Find where the given text appears and provide that cell's center as (X, Y) coordinate. 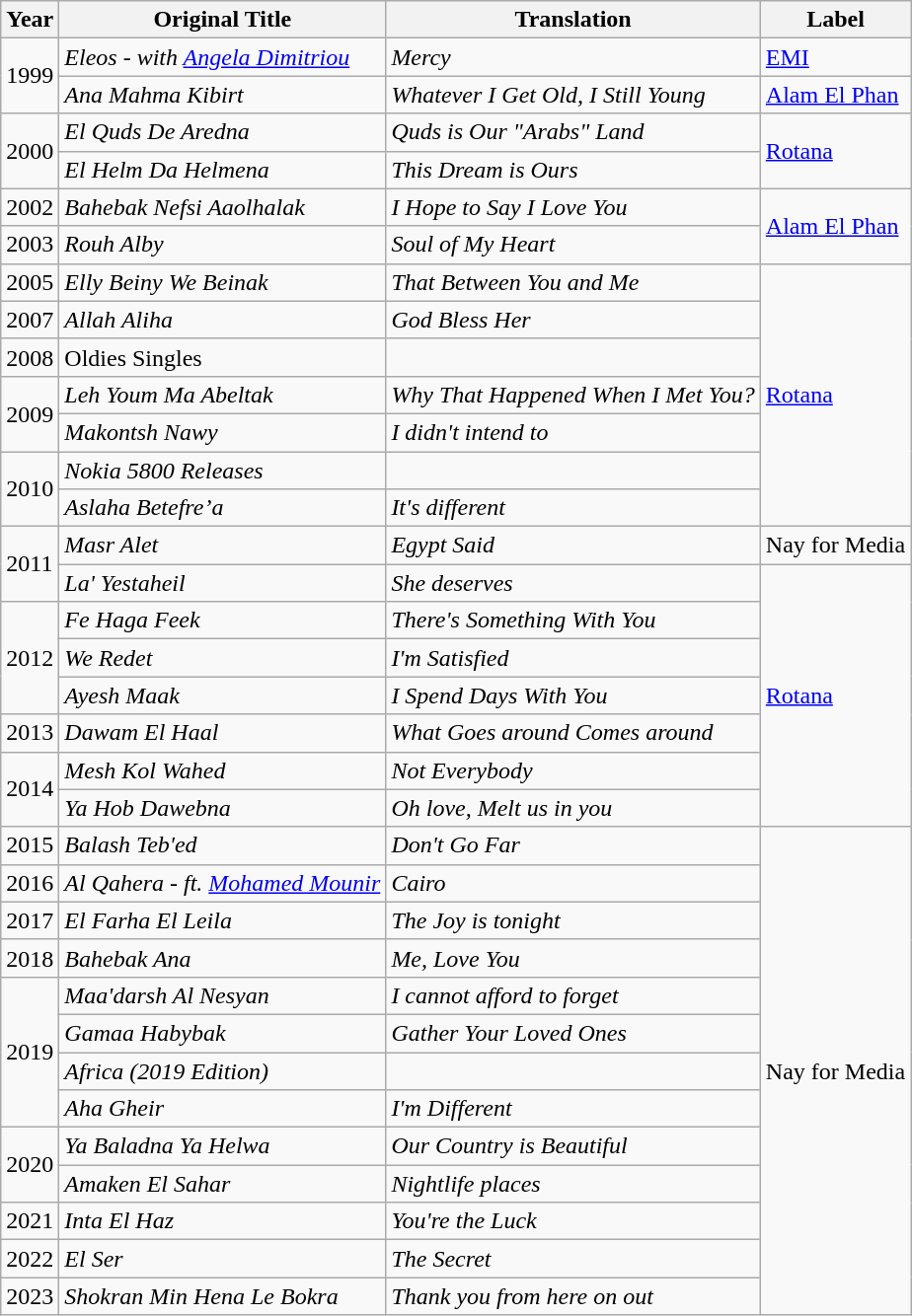
She deserves (572, 583)
2002 (30, 207)
2018 (30, 958)
Mesh Kol Wahed (223, 770)
2000 (30, 151)
EMI (835, 57)
Nokia 5800 Releases (223, 471)
Oldies Singles (223, 357)
2014 (30, 789)
El Ser (223, 1259)
I didn't intend to (572, 432)
We Redet (223, 658)
2015 (30, 845)
Whatever I Get Old, I Still Young (572, 95)
Rouh Alby (223, 245)
2020 (30, 1165)
Masr Alet (223, 546)
2016 (30, 883)
2008 (30, 357)
Gather Your Loved Ones (572, 1033)
Ya Baladna Ya Helwa (223, 1146)
Aslaha Betefre’a (223, 508)
Balash Teb'ed (223, 845)
This Dream is Ours (572, 170)
Year (30, 20)
I cannot afford to forget (572, 995)
Makontsh Nawy (223, 432)
I'm Different (572, 1109)
2023 (30, 1296)
The Joy is tonight (572, 920)
God Bless Her (572, 320)
Egypt Said (572, 546)
2012 (30, 658)
El Farha El Leila (223, 920)
I'm Satisfied (572, 658)
2019 (30, 1052)
Why That Happened When I Met You? (572, 395)
Bahebak Nefsi Aaolhalak (223, 207)
1999 (30, 76)
Me, Love You (572, 958)
El Helm Da Helmena (223, 170)
Bahebak Ana (223, 958)
2009 (30, 413)
Oh love, Melt us in you (572, 808)
Maa'darsh Al Nesyan (223, 995)
The Secret (572, 1259)
Fe Haga Feek (223, 621)
Gamaa Habybak (223, 1033)
Dawam El Haal (223, 733)
It's different (572, 508)
Nightlife places (572, 1184)
Elly Beiny We Beinak (223, 282)
Ayesh Maak (223, 695)
Aha Gheir (223, 1109)
Original Title (223, 20)
I Hope to Say I Love You (572, 207)
Translation (572, 20)
Al Qahera - ft. Mohamed Mounir (223, 883)
Our Country is Beautiful (572, 1146)
2022 (30, 1259)
2010 (30, 489)
Shokran Min Hena Le Bokra (223, 1296)
Amaken El Sahar (223, 1184)
Cairo (572, 883)
Label (835, 20)
Not Everybody (572, 770)
That Between You and Me (572, 282)
Africa (2019 Edition) (223, 1070)
Inta El Haz (223, 1221)
2005 (30, 282)
Thank you from here on out (572, 1296)
Mercy (572, 57)
I Spend Days With You (572, 695)
2017 (30, 920)
Don't Go Far (572, 845)
Soul of My Heart (572, 245)
Ana Mahma Kibirt (223, 95)
There's Something With You (572, 621)
2011 (30, 564)
El Quds De Aredna (223, 132)
2003 (30, 245)
Allah Aliha (223, 320)
What Goes around Comes around (572, 733)
Ya Hob Dawebna (223, 808)
Quds is Our "Arabs" Land (572, 132)
2021 (30, 1221)
La' Yestaheil (223, 583)
Eleos - with Angela Dimitriou (223, 57)
2007 (30, 320)
Leh Youm Ma Abeltak (223, 395)
You're the Luck (572, 1221)
2013 (30, 733)
